Search for the cell housing the specified text and yield its (x, y) center coordinate. 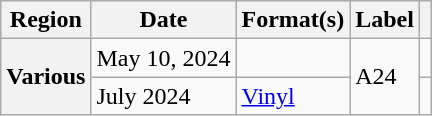
Region (46, 20)
Vinyl (293, 96)
July 2024 (164, 96)
Date (164, 20)
A24 (385, 77)
Various (46, 77)
Label (385, 20)
May 10, 2024 (164, 58)
Format(s) (293, 20)
